Detect which cell encompasses the target text, then output its (x, y) center coordinate. 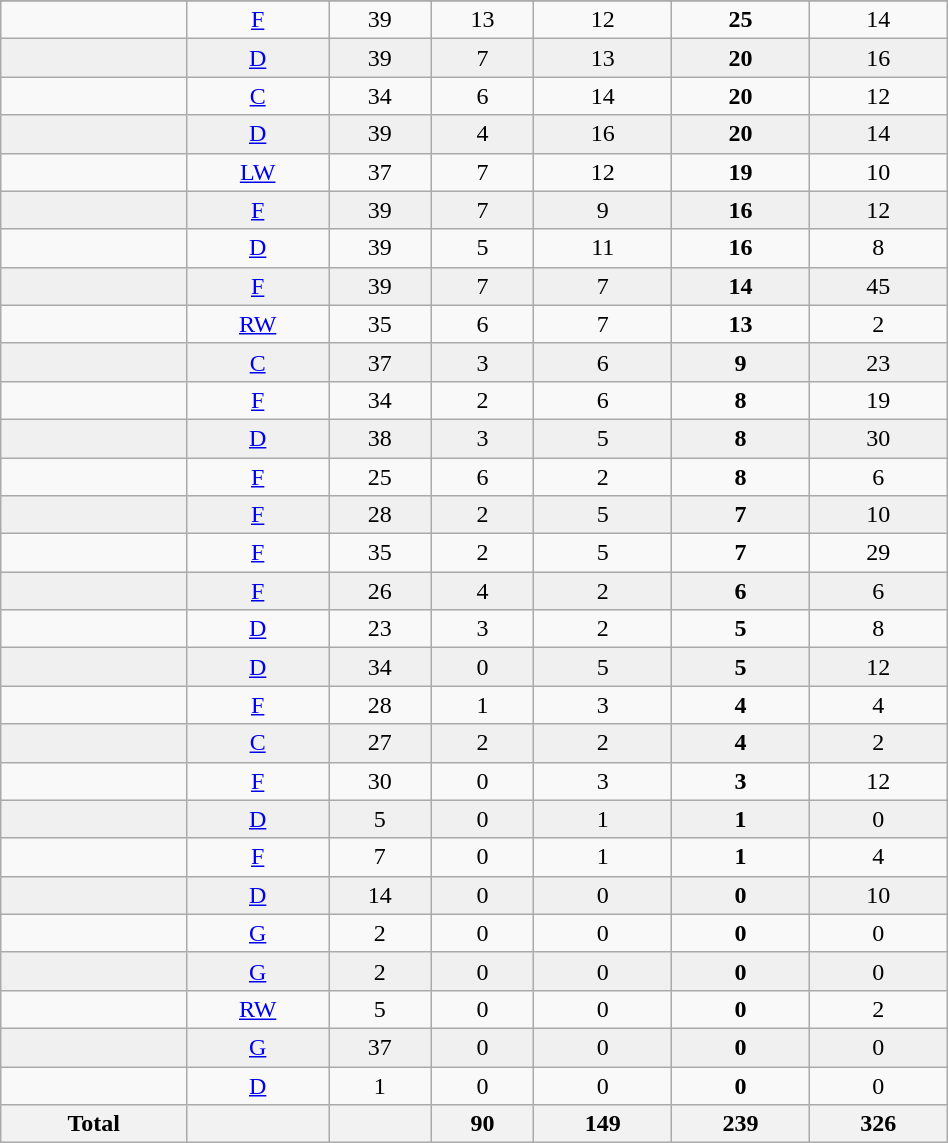
326 (878, 1124)
239 (741, 1124)
29 (878, 553)
149 (603, 1124)
38 (380, 438)
Total (94, 1124)
45 (878, 286)
26 (380, 591)
LW (258, 172)
27 (380, 743)
90 (482, 1124)
11 (603, 248)
